Search for the cell housing the specified text and yield its (x, y) center coordinate. 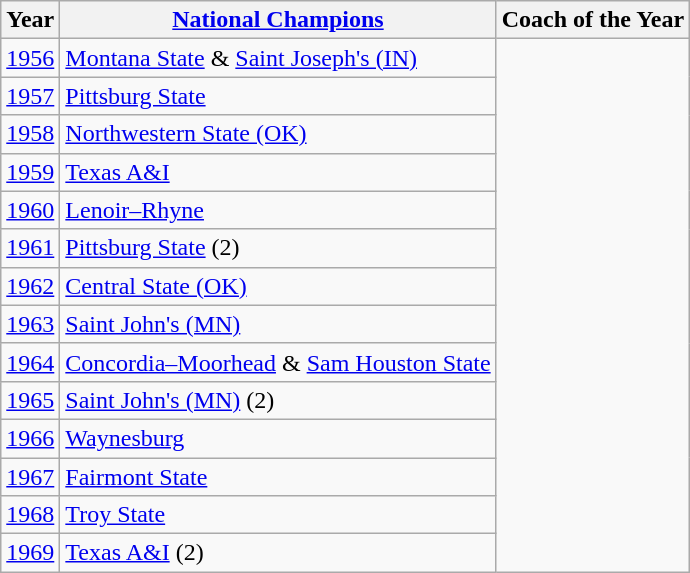
1958 (30, 134)
Fairmont State (278, 477)
1965 (30, 400)
Troy State (278, 515)
Saint John's (MN) (2) (278, 400)
1961 (30, 248)
1963 (30, 324)
1967 (30, 477)
1969 (30, 553)
Pittsburg State (278, 96)
1968 (30, 515)
Texas A&I (278, 172)
Coach of the Year (592, 20)
1964 (30, 362)
Lenoir–Rhyne (278, 210)
National Champions (278, 20)
Central State (OK) (278, 286)
1960 (30, 210)
Northwestern State (OK) (278, 134)
1966 (30, 438)
1956 (30, 58)
Texas A&I (2) (278, 553)
Pittsburg State (2) (278, 248)
Year (30, 20)
Waynesburg (278, 438)
Saint John's (MN) (278, 324)
Concordia–Moorhead & Sam Houston State (278, 362)
1957 (30, 96)
1959 (30, 172)
Montana State & Saint Joseph's (IN) (278, 58)
1962 (30, 286)
